Return the (X, Y) coordinate for the center point of the cell that contains the specified text.  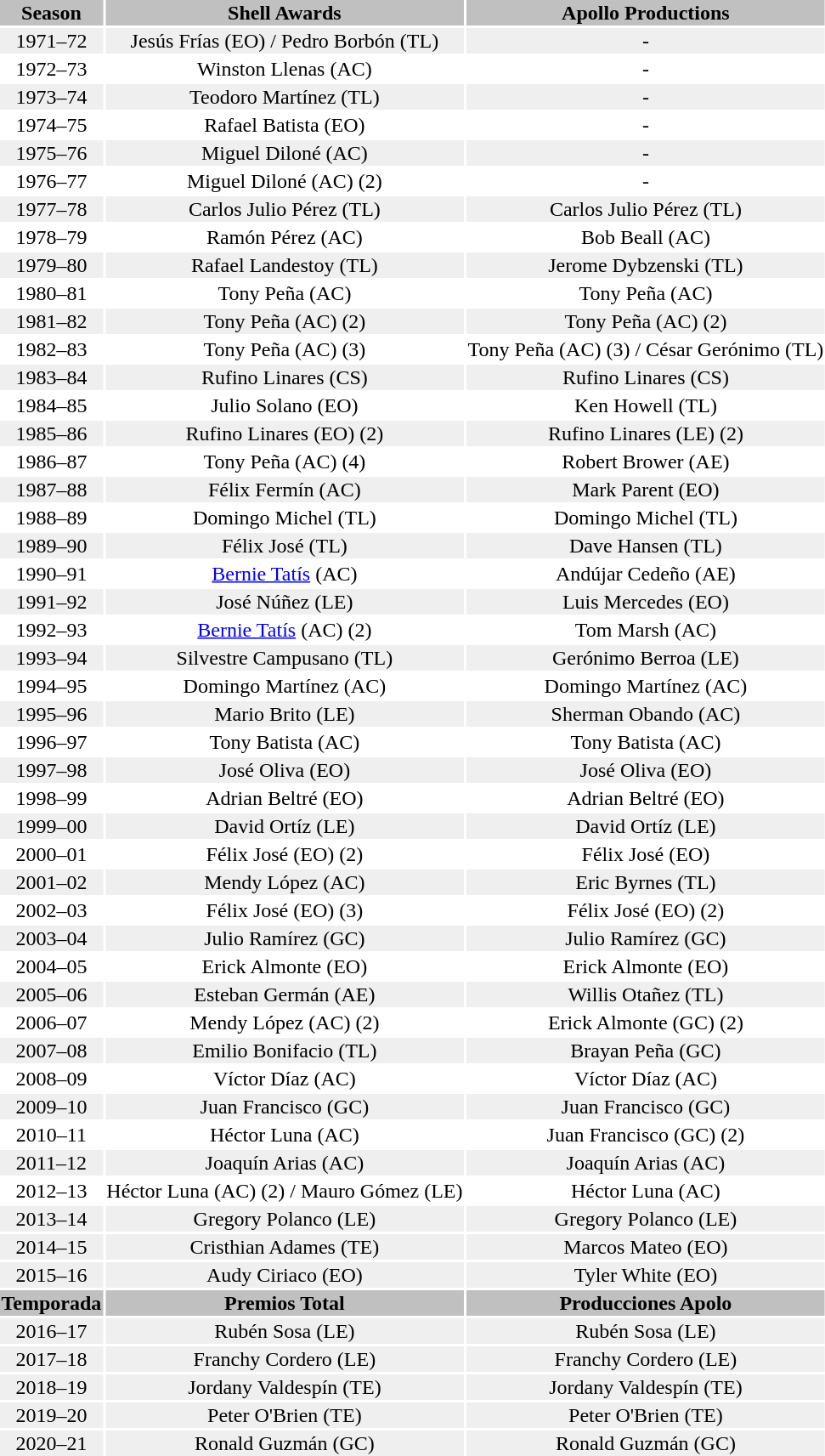
1972–73 (51, 69)
1986–87 (51, 462)
1979–80 (51, 265)
Willis Otañez (TL) (646, 994)
2001–02 (51, 882)
2016–17 (51, 1331)
Félix Fermín (AC) (285, 490)
2003–04 (51, 938)
2012–13 (51, 1191)
Rufino Linares (EO) (2) (285, 433)
1995–96 (51, 714)
Sherman Obando (AC) (646, 714)
Juan Francisco (GC) (2) (646, 1135)
1988–89 (51, 518)
Tony Peña (AC) (3) (285, 349)
Bernie Tatís (AC) (285, 574)
1983–84 (51, 377)
1999–00 (51, 826)
1974–75 (51, 125)
Félix José (EO) (646, 854)
Premios Total (285, 1303)
Mendy López (AC) (285, 882)
Tony Peña (AC) (4) (285, 462)
Julio Solano (EO) (285, 405)
Luis Mercedes (EO) (646, 602)
2008–09 (51, 1079)
Emilio Bonifacio (TL) (285, 1051)
2011–12 (51, 1163)
2017–18 (51, 1359)
2013–14 (51, 1219)
Marcos Mateo (EO) (646, 1247)
Gerónimo Berroa (LE) (646, 658)
1982–83 (51, 349)
Ken Howell (TL) (646, 405)
2004–05 (51, 966)
1981–82 (51, 321)
1980–81 (51, 293)
1990–91 (51, 574)
Félix José (TL) (285, 546)
Bob Beall (AC) (646, 237)
1978–79 (51, 237)
1971–72 (51, 41)
1987–88 (51, 490)
Winston Llenas (AC) (285, 69)
Andújar Cedeño (AE) (646, 574)
1993–94 (51, 658)
Producciones Apolo (646, 1303)
Ramón Pérez (AC) (285, 237)
2018–19 (51, 1387)
1984–85 (51, 405)
1991–92 (51, 602)
Rufino Linares (LE) (2) (646, 433)
Temporada (51, 1303)
Audy Ciriaco (EO) (285, 1275)
Rafael Landestoy (TL) (285, 265)
1977–78 (51, 209)
Rafael Batista (EO) (285, 125)
Héctor Luna (AC) (2) / Mauro Gómez (LE) (285, 1191)
1992–93 (51, 630)
Félix José (EO) (3) (285, 910)
Esteban Germán (AE) (285, 994)
2010–11 (51, 1135)
2014–15 (51, 1247)
1973–74 (51, 97)
1985–86 (51, 433)
2007–08 (51, 1051)
2009–10 (51, 1107)
2020–21 (51, 1443)
1975–76 (51, 153)
Teodoro Martínez (TL) (285, 97)
Miguel Diloné (AC) (2) (285, 181)
Shell Awards (285, 13)
2000–01 (51, 854)
Apollo Productions (646, 13)
Tom Marsh (AC) (646, 630)
Silvestre Campusano (TL) (285, 658)
Season (51, 13)
1994–95 (51, 686)
1996–97 (51, 742)
1998–99 (51, 798)
2019–20 (51, 1415)
Dave Hansen (TL) (646, 546)
2006–07 (51, 1023)
Tony Peña (AC) (3) / César Gerónimo (TL) (646, 349)
Brayan Peña (GC) (646, 1051)
Mario Brito (LE) (285, 714)
José Núñez (LE) (285, 602)
1997–98 (51, 770)
Eric Byrnes (TL) (646, 882)
2015–16 (51, 1275)
Jesús Frías (EO) / Pedro Borbón (TL) (285, 41)
1976–77 (51, 181)
Mendy López (AC) (2) (285, 1023)
Erick Almonte (GC) (2) (646, 1023)
Jerome Dybzenski (TL) (646, 265)
Cristhian Adames (TE) (285, 1247)
Bernie Tatís (AC) (2) (285, 630)
2002–03 (51, 910)
2005–06 (51, 994)
Robert Brower (AE) (646, 462)
1989–90 (51, 546)
Tyler White (EO) (646, 1275)
Miguel Diloné (AC) (285, 153)
Mark Parent (EO) (646, 490)
